Pinpoint the cell where the given text exists, returning its (X, Y) midpoint coordinate. 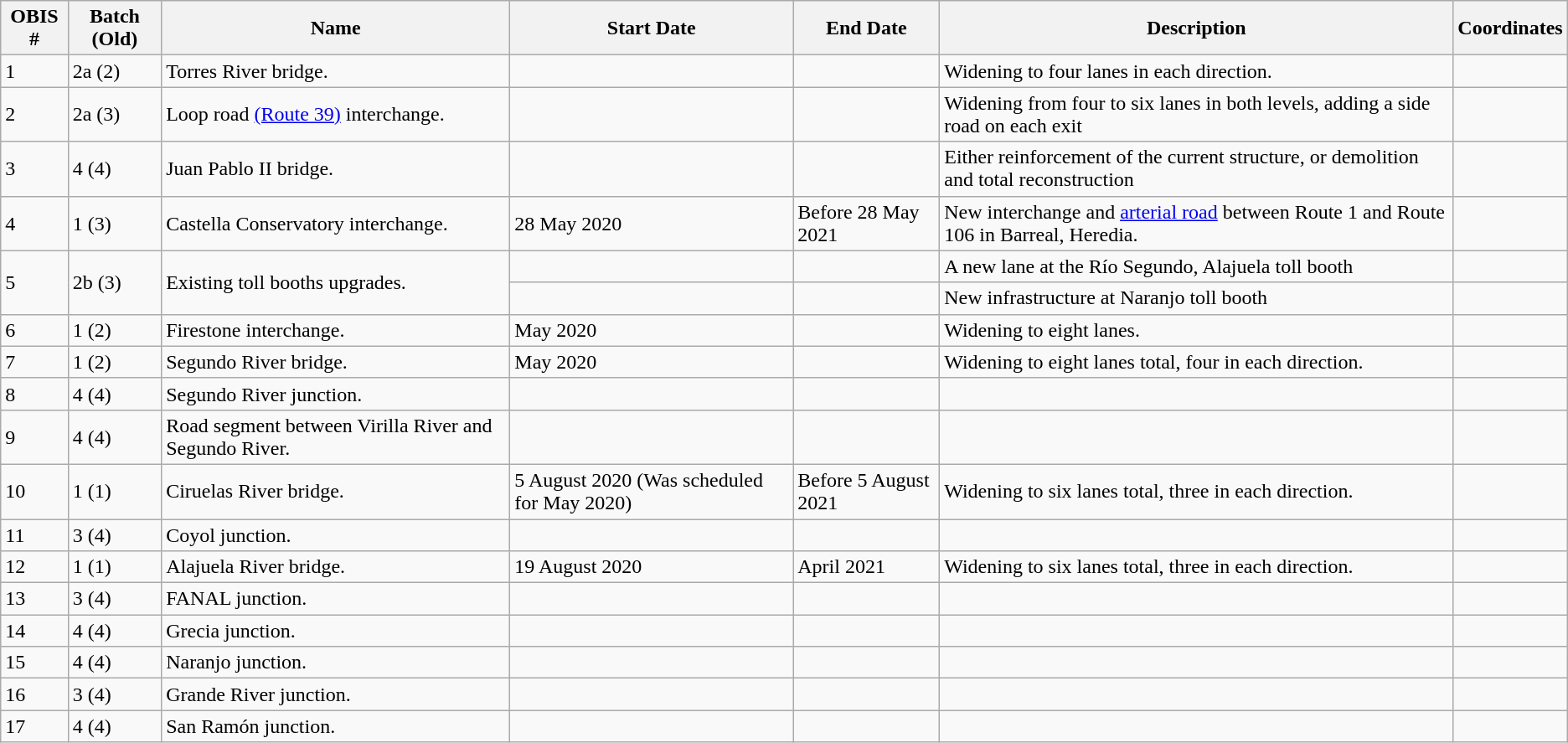
April 2021 (866, 567)
Widening to eight lanes. (1196, 330)
Grecia junction. (336, 631)
Alajuela River bridge. (336, 567)
Torres River bridge. (336, 71)
19 August 2020 (652, 567)
9 (34, 437)
13 (34, 599)
Firestone interchange. (336, 330)
10 (34, 491)
Widening from four to six lanes in both levels, adding a side road on each exit (1196, 114)
1 (34, 71)
4 (34, 223)
15 (34, 663)
New infrastructure at Naranjo toll booth (1196, 298)
Before 5 August 2021 (866, 491)
Castella Conservatory interchange. (336, 223)
11 (34, 535)
San Ramón junction. (336, 726)
A new lane at the Río Segundo, Alajuela toll booth (1196, 266)
6 (34, 330)
Name (336, 28)
End Date (866, 28)
14 (34, 631)
Coyol junction. (336, 535)
Description (1196, 28)
FANAL junction. (336, 599)
2a (2) (114, 71)
1 (3) (114, 223)
Before 28 May 2021 (866, 223)
5 August 2020 (Was scheduled for May 2020) (652, 491)
Segundo River bridge. (336, 362)
8 (34, 394)
2a (3) (114, 114)
Ciruelas River bridge. (336, 491)
7 (34, 362)
Juan Pablo II bridge. (336, 169)
OBIS # (34, 28)
16 (34, 694)
Loop road (Route 39) interchange. (336, 114)
5 (34, 282)
17 (34, 726)
Batch (Old) (114, 28)
Segundo River junction. (336, 394)
Coordinates (1510, 28)
Widening to four lanes in each direction. (1196, 71)
Road segment between Virilla River and Segundo River. (336, 437)
12 (34, 567)
Start Date (652, 28)
Existing toll booths upgrades. (336, 282)
2 (34, 114)
Either reinforcement of the current structure, or demolition and total reconstruction (1196, 169)
Naranjo junction. (336, 663)
Widening to eight lanes total, four in each direction. (1196, 362)
28 May 2020 (652, 223)
3 (34, 169)
2b (3) (114, 282)
Grande River junction. (336, 694)
New interchange and arterial road between Route 1 and Route 106 in Barreal, Heredia. (1196, 223)
